Return the (x, y) coordinate for the center point of the cell that contains the specified text.  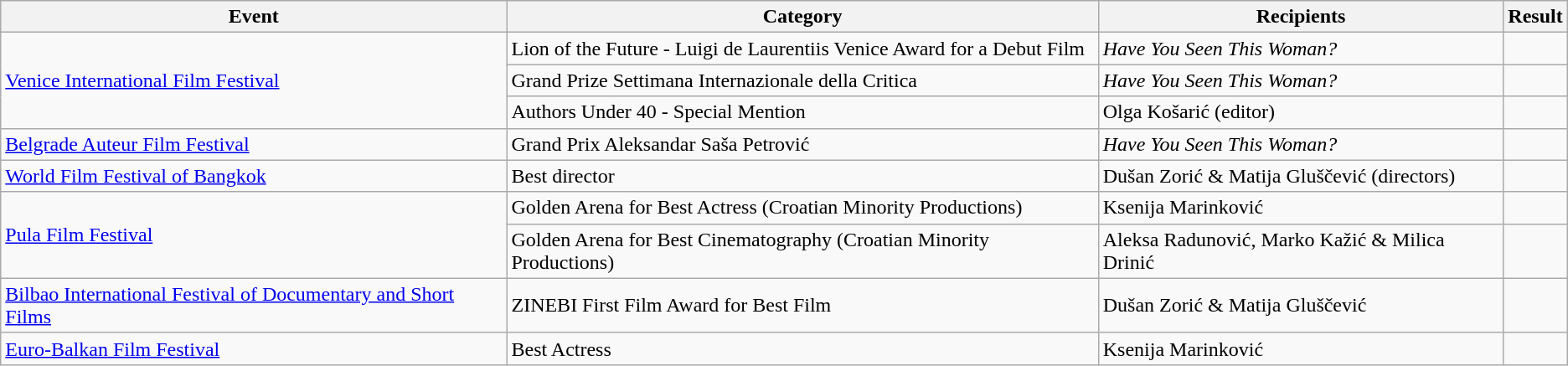
Pula Film Festival (254, 235)
Olga Košarić (editor) (1301, 112)
World Film Festival of Bangkok (254, 176)
Dušan Zorić & Matija Gluščević (1301, 305)
Grand Prix Aleksandar Saša Petrović (802, 144)
Bilbao International Festival of Documentary and Short Films (254, 305)
Event (254, 17)
Aleksa Radunović, Marko Kažić & Milica Drinić (1301, 251)
Category (802, 17)
Golden Arena for Best Cinematography (Croatian Minority Productions) (802, 251)
Dušan Zorić & Matija Gluščević (directors) (1301, 176)
Lion of the Future - Luigi de Laurentiis Venice Award for a Debut Film (802, 49)
Euro-Balkan Film Festival (254, 348)
Authors Under 40 - Special Mention (802, 112)
Best Actress (802, 348)
Grand Prize Settimana Internazionale della Critica (802, 80)
Venice International Film Festival (254, 80)
ZINEBI First Film Award for Best Film (802, 305)
Recipients (1301, 17)
Belgrade Auteur Film Festival (254, 144)
Result (1535, 17)
Golden Arena for Best Actress (Croatian Minority Productions) (802, 208)
Best director (802, 176)
